Output the [X, Y] coordinate of the center of the cell containing the given text.  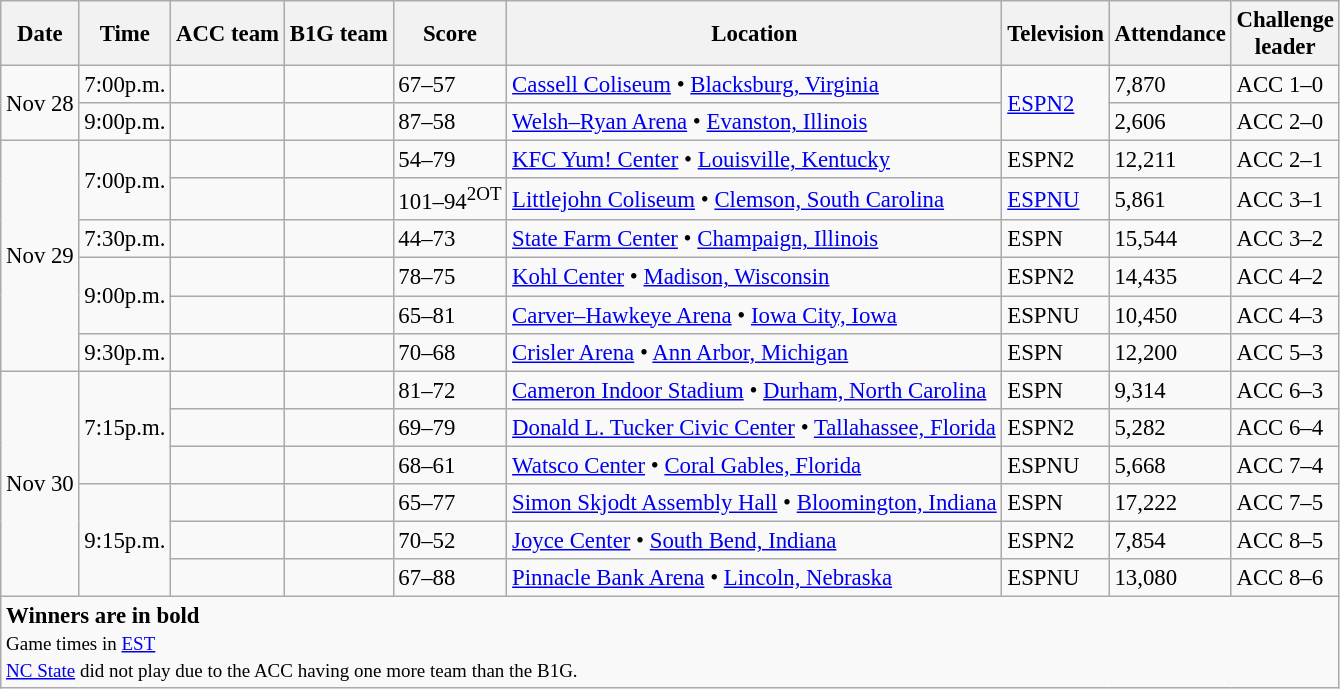
ACC 1–0 [1285, 85]
7,854 [1170, 540]
2,606 [1170, 122]
87–58 [450, 122]
ACC 6–3 [1285, 390]
Pinnacle Bank Arena • Lincoln, Nebraska [754, 578]
Cameron Indoor Stadium • Durham, North Carolina [754, 390]
ACC 5–3 [1285, 352]
67–88 [450, 578]
ACC 7–5 [1285, 503]
5,282 [1170, 427]
Score [450, 34]
17,222 [1170, 503]
Kohl Center • Madison, Wisconsin [754, 277]
44–73 [450, 239]
State Farm Center • Champaign, Illinois [754, 239]
ACC 3–2 [1285, 239]
68–61 [450, 465]
54–79 [450, 160]
ACC 4–3 [1285, 315]
67–57 [450, 85]
5,668 [1170, 465]
Simon Skjodt Assembly Hall • Bloomington, Indiana [754, 503]
Welsh–Ryan Arena • Evanston, Illinois [754, 122]
ACC 8–6 [1285, 578]
7:15p.m. [125, 428]
ACC 3–1 [1285, 199]
Winners are in boldGame times in ESTNC State did not play due to the ACC having one more team than the B1G. [670, 642]
9:30p.m. [125, 352]
ACC 7–4 [1285, 465]
B1G team [338, 34]
KFC Yum! Center • Louisville, Kentucky [754, 160]
14,435 [1170, 277]
65–81 [450, 315]
Nov 30 [40, 484]
ACC 6–4 [1285, 427]
12,200 [1170, 352]
Time [125, 34]
65–77 [450, 503]
Nov 28 [40, 104]
10,450 [1170, 315]
81–72 [450, 390]
7,870 [1170, 85]
Nov 29 [40, 256]
Television [1056, 34]
7:30p.m. [125, 239]
70–52 [450, 540]
ACC 8–5 [1285, 540]
ACC team [228, 34]
Donald L. Tucker Civic Center • Tallahassee, Florida [754, 427]
9:15p.m. [125, 540]
Location [754, 34]
5,861 [1170, 199]
69–79 [450, 427]
Attendance [1170, 34]
Littlejohn Coliseum • Clemson, South Carolina [754, 199]
Joyce Center • South Bend, Indiana [754, 540]
ACC 4–2 [1285, 277]
70–68 [450, 352]
Cassell Coliseum • Blacksburg, Virginia [754, 85]
Date [40, 34]
13,080 [1170, 578]
101–942OT [450, 199]
Carver–Hawkeye Arena • Iowa City, Iowa [754, 315]
78–75 [450, 277]
Crisler Arena • Ann Arbor, Michigan [754, 352]
ACC 2–0 [1285, 122]
Watsco Center • Coral Gables, Florida [754, 465]
9,314 [1170, 390]
ACC 2–1 [1285, 160]
12,211 [1170, 160]
15,544 [1170, 239]
Challengeleader [1285, 34]
